Detect which cell encompasses the target text, then output its (X, Y) center coordinate. 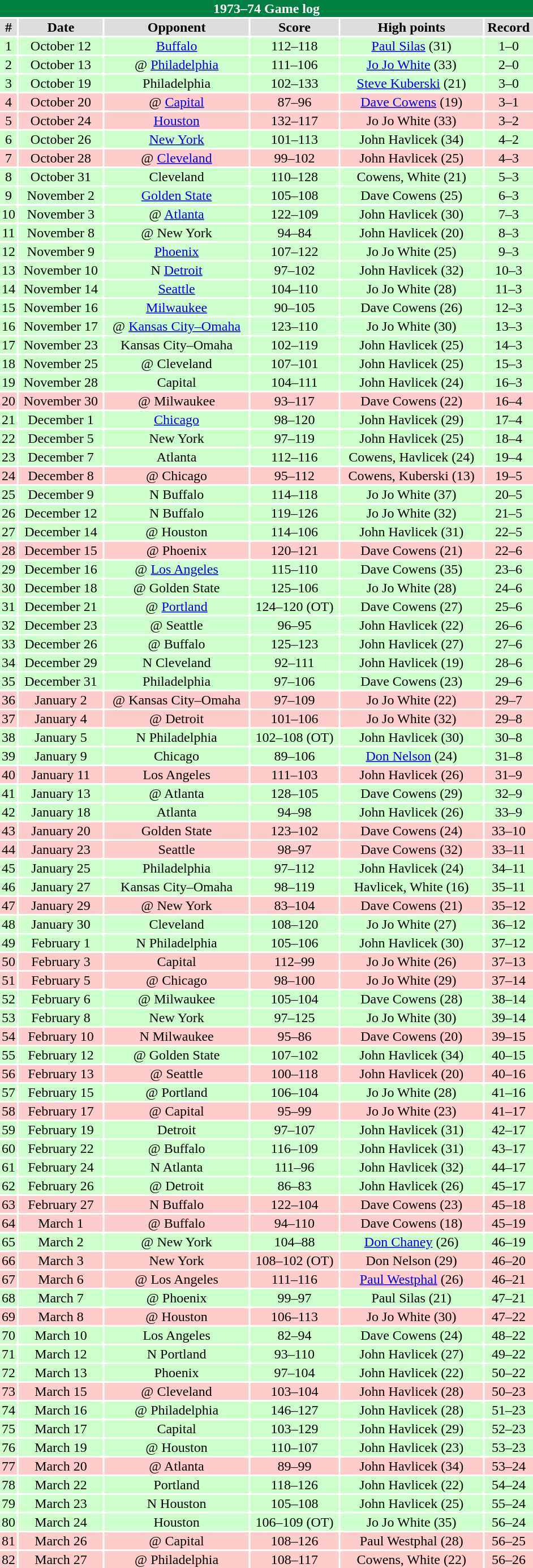
March 1 (61, 1223)
12–3 (509, 307)
97–102 (294, 270)
Detroit (177, 1130)
45 (8, 868)
37 (8, 719)
29–8 (509, 719)
Dave Cowens (32) (412, 849)
104–110 (294, 289)
114–118 (294, 494)
March 12 (61, 1354)
Paul Silas (21) (412, 1298)
93–110 (294, 1354)
25 (8, 494)
18 (8, 364)
123–102 (294, 831)
25–6 (509, 606)
42–17 (509, 1130)
105–104 (294, 999)
March 8 (61, 1317)
Paul Westphal (28) (412, 1541)
26 (8, 513)
December 1 (61, 420)
71 (8, 1354)
52–23 (509, 1429)
120–121 (294, 550)
122–104 (294, 1204)
49 (8, 943)
November 2 (61, 195)
44 (8, 849)
19–5 (509, 476)
95–99 (294, 1111)
December 21 (61, 606)
90–105 (294, 307)
35–11 (509, 887)
October 24 (61, 121)
January 4 (61, 719)
98–100 (294, 980)
# (8, 27)
21 (8, 420)
54 (8, 1036)
February 10 (61, 1036)
March 16 (61, 1410)
82 (8, 1560)
November 30 (61, 401)
114–106 (294, 532)
March 24 (61, 1522)
35 (8, 681)
28 (8, 550)
70 (8, 1335)
77 (8, 1466)
30 (8, 588)
34–11 (509, 868)
Havlicek, White (16) (412, 887)
108–126 (294, 1541)
16 (8, 326)
3–2 (509, 121)
13–3 (509, 326)
26–6 (509, 625)
January 23 (61, 849)
Record (509, 27)
51 (8, 980)
102–119 (294, 345)
Jo Jo White (35) (412, 1522)
86–83 (294, 1186)
132–117 (294, 121)
1 (8, 46)
87–96 (294, 102)
80 (8, 1522)
January 29 (61, 905)
November 16 (61, 307)
95–86 (294, 1036)
February 3 (61, 962)
37–12 (509, 943)
February 5 (61, 980)
32 (8, 625)
107–101 (294, 364)
30–8 (509, 737)
34 (8, 663)
101–113 (294, 139)
61 (8, 1167)
59 (8, 1130)
October 26 (61, 139)
65 (8, 1242)
23 (8, 457)
122–109 (294, 214)
111–103 (294, 775)
33–10 (509, 831)
December 31 (61, 681)
56–24 (509, 1522)
60 (8, 1148)
November 23 (61, 345)
18–4 (509, 438)
62 (8, 1186)
January 18 (61, 812)
December 26 (61, 644)
112–118 (294, 46)
37–14 (509, 980)
43 (8, 831)
66 (8, 1261)
108–120 (294, 924)
October 20 (61, 102)
Dave Cowens (22) (412, 401)
December 12 (61, 513)
36–12 (509, 924)
John Havlicek (19) (412, 663)
51–23 (509, 1410)
42 (8, 812)
29 (8, 569)
3–0 (509, 83)
Dave Cowens (25) (412, 195)
January 27 (61, 887)
10 (8, 214)
63 (8, 1204)
24–6 (509, 588)
112–99 (294, 962)
103–104 (294, 1391)
146–127 (294, 1410)
John Havlicek (23) (412, 1447)
103–129 (294, 1429)
76 (8, 1447)
N Cleveland (177, 663)
32–9 (509, 793)
53–23 (509, 1447)
118–126 (294, 1485)
N Detroit (177, 270)
115–110 (294, 569)
February 26 (61, 1186)
Don Nelson (24) (412, 756)
27 (8, 532)
6–3 (509, 195)
February 22 (61, 1148)
Cowens, Kuberski (13) (412, 476)
97–112 (294, 868)
94–98 (294, 812)
Date (61, 27)
Dave Cowens (28) (412, 999)
81 (8, 1541)
March 27 (61, 1560)
56–26 (509, 1560)
22 (8, 438)
February 27 (61, 1204)
49–22 (509, 1354)
March 13 (61, 1373)
94–84 (294, 233)
104–88 (294, 1242)
106–113 (294, 1317)
28–6 (509, 663)
N Portland (177, 1354)
39–14 (509, 1018)
4 (8, 102)
36 (8, 700)
97–106 (294, 681)
123–110 (294, 326)
53 (8, 1018)
Dave Cowens (35) (412, 569)
December 23 (61, 625)
Dave Cowens (26) (412, 307)
February 13 (61, 1074)
19–4 (509, 457)
106–104 (294, 1092)
4–3 (509, 158)
January 25 (61, 868)
12 (8, 251)
47–22 (509, 1317)
75 (8, 1429)
Jo Jo White (25) (412, 251)
16–4 (509, 401)
56–25 (509, 1541)
March 3 (61, 1261)
58 (8, 1111)
54–24 (509, 1485)
46–19 (509, 1242)
89–106 (294, 756)
97–119 (294, 438)
14–3 (509, 345)
March 19 (61, 1447)
92–111 (294, 663)
December 8 (61, 476)
38 (8, 737)
17–4 (509, 420)
February 8 (61, 1018)
97–107 (294, 1130)
24 (8, 476)
Jo Jo White (22) (412, 700)
45–18 (509, 1204)
March 7 (61, 1298)
21–5 (509, 513)
47–21 (509, 1298)
72 (8, 1373)
31 (8, 606)
9 (8, 195)
93–117 (294, 401)
March 10 (61, 1335)
108–102 (OT) (294, 1261)
Jo Jo White (27) (412, 924)
96–95 (294, 625)
15–3 (509, 364)
7 (8, 158)
Opponent (177, 27)
Dave Cowens (19) (412, 102)
22–5 (509, 532)
107–122 (294, 251)
50–22 (509, 1373)
Dave Cowens (29) (412, 793)
97–109 (294, 700)
46 (8, 887)
November 3 (61, 214)
57 (8, 1092)
Cowens, White (21) (412, 177)
40 (8, 775)
March 20 (61, 1466)
116–109 (294, 1148)
December 15 (61, 550)
February 19 (61, 1130)
March 15 (61, 1391)
50 (8, 962)
41–17 (509, 1111)
February 17 (61, 1111)
104–111 (294, 382)
39–15 (509, 1036)
March 23 (61, 1503)
1–0 (509, 46)
February 6 (61, 999)
48–22 (509, 1335)
Buffalo (177, 46)
29–6 (509, 681)
128–105 (294, 793)
Paul Silas (31) (412, 46)
N Atlanta (177, 1167)
46–21 (509, 1279)
68 (8, 1298)
October 13 (61, 65)
33–11 (509, 849)
47 (8, 905)
Jo Jo White (29) (412, 980)
Jo Jo White (37) (412, 494)
8–3 (509, 233)
102–108 (OT) (294, 737)
December 9 (61, 494)
October 12 (61, 46)
89–99 (294, 1466)
97–125 (294, 1018)
December 7 (61, 457)
Portland (177, 1485)
20 (8, 401)
98–119 (294, 887)
March 6 (61, 1279)
94–110 (294, 1223)
Dave Cowens (20) (412, 1036)
N Milwaukee (177, 1036)
4–2 (509, 139)
N Houston (177, 1503)
111–116 (294, 1279)
High points (412, 27)
1973–74 Game log (266, 8)
106–109 (OT) (294, 1522)
11–3 (509, 289)
112–116 (294, 457)
53–24 (509, 1466)
11 (8, 233)
5 (8, 121)
56 (8, 1074)
101–106 (294, 719)
3 (8, 83)
100–118 (294, 1074)
March 22 (61, 1485)
48 (8, 924)
March 2 (61, 1242)
98–97 (294, 849)
Don Chaney (26) (412, 1242)
8 (8, 177)
February 1 (61, 943)
67 (8, 1279)
2–0 (509, 65)
64 (8, 1223)
Milwaukee (177, 307)
23–6 (509, 569)
9–3 (509, 251)
44–17 (509, 1167)
102–133 (294, 83)
December 18 (61, 588)
February 24 (61, 1167)
43–17 (509, 1148)
2 (8, 65)
January 20 (61, 831)
55–24 (509, 1503)
3–1 (509, 102)
41 (8, 793)
125–123 (294, 644)
November 14 (61, 289)
125–106 (294, 588)
107–102 (294, 1055)
December 5 (61, 438)
16–3 (509, 382)
37–13 (509, 962)
41–16 (509, 1092)
73 (8, 1391)
Dave Cowens (18) (412, 1223)
40–16 (509, 1074)
November 9 (61, 251)
November 10 (61, 270)
October 19 (61, 83)
December 29 (61, 663)
50–23 (509, 1391)
January 2 (61, 700)
111–96 (294, 1167)
5–3 (509, 177)
27–6 (509, 644)
33–9 (509, 812)
99–102 (294, 158)
46–20 (509, 1261)
15 (8, 307)
79 (8, 1503)
14 (8, 289)
January 30 (61, 924)
March 26 (61, 1541)
22–6 (509, 550)
December 14 (61, 532)
13 (8, 270)
Steve Kuberski (21) (412, 83)
95–112 (294, 476)
19 (8, 382)
74 (8, 1410)
29–7 (509, 700)
31–9 (509, 775)
45–17 (509, 1186)
40–15 (509, 1055)
Paul Westphal (26) (412, 1279)
February 15 (61, 1092)
March 17 (61, 1429)
98–120 (294, 420)
83–104 (294, 905)
January 9 (61, 756)
Jo Jo White (23) (412, 1111)
February 12 (61, 1055)
10–3 (509, 270)
20–5 (509, 494)
January 13 (61, 793)
November 17 (61, 326)
January 5 (61, 737)
108–117 (294, 1560)
November 25 (61, 364)
38–14 (509, 999)
45–19 (509, 1223)
November 8 (61, 233)
124–120 (OT) (294, 606)
October 28 (61, 158)
Jo Jo White (26) (412, 962)
Score (294, 27)
110–128 (294, 177)
82–94 (294, 1335)
January 11 (61, 775)
November 28 (61, 382)
35–12 (509, 905)
7–3 (509, 214)
Don Nelson (29) (412, 1261)
October 31 (61, 177)
105–106 (294, 943)
78 (8, 1485)
69 (8, 1317)
39 (8, 756)
110–107 (294, 1447)
31–8 (509, 756)
Dave Cowens (27) (412, 606)
119–126 (294, 513)
Cowens, Havlicek (24) (412, 457)
97–104 (294, 1373)
December 16 (61, 569)
Cowens, White (22) (412, 1560)
17 (8, 345)
52 (8, 999)
99–97 (294, 1298)
6 (8, 139)
55 (8, 1055)
111–106 (294, 65)
33 (8, 644)
